Output the (X, Y) coordinate of the center of the cell containing the given text.  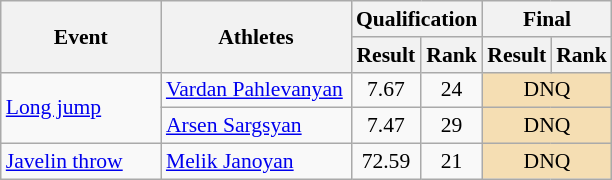
Vardan Pahlevanyan (256, 90)
7.67 (386, 90)
24 (452, 90)
Melik Janoyan (256, 162)
Qualification (416, 19)
7.47 (386, 126)
72.59 (386, 162)
Final (546, 19)
21 (452, 162)
Event (81, 36)
Arsen Sargsyan (256, 126)
Athletes (256, 36)
29 (452, 126)
Javelin throw (81, 162)
Long jump (81, 108)
